Detect which cell encompasses the target text, then output its [x, y] center coordinate. 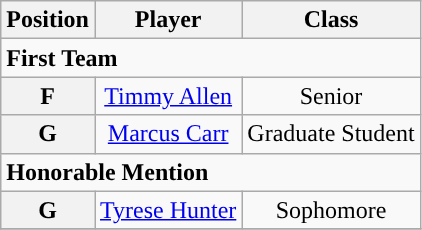
Player [168, 20]
Tyrese Hunter [168, 210]
Position [48, 20]
First Team [210, 58]
Honorable Mention [210, 172]
Class [331, 20]
Sophomore [331, 210]
Timmy Allen [168, 96]
Senior [331, 96]
F [48, 96]
Marcus Carr [168, 134]
Graduate Student [331, 134]
